Scan for the cell matching the given text and deliver its [x, y] coordinate at center. 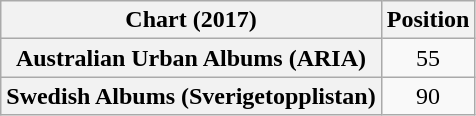
Chart (2017) [191, 20]
Swedish Albums (Sverigetopplistan) [191, 96]
Australian Urban Albums (ARIA) [191, 58]
55 [428, 58]
90 [428, 96]
Position [428, 20]
